Find where the given text appears and provide that cell's center as (x, y) coordinate. 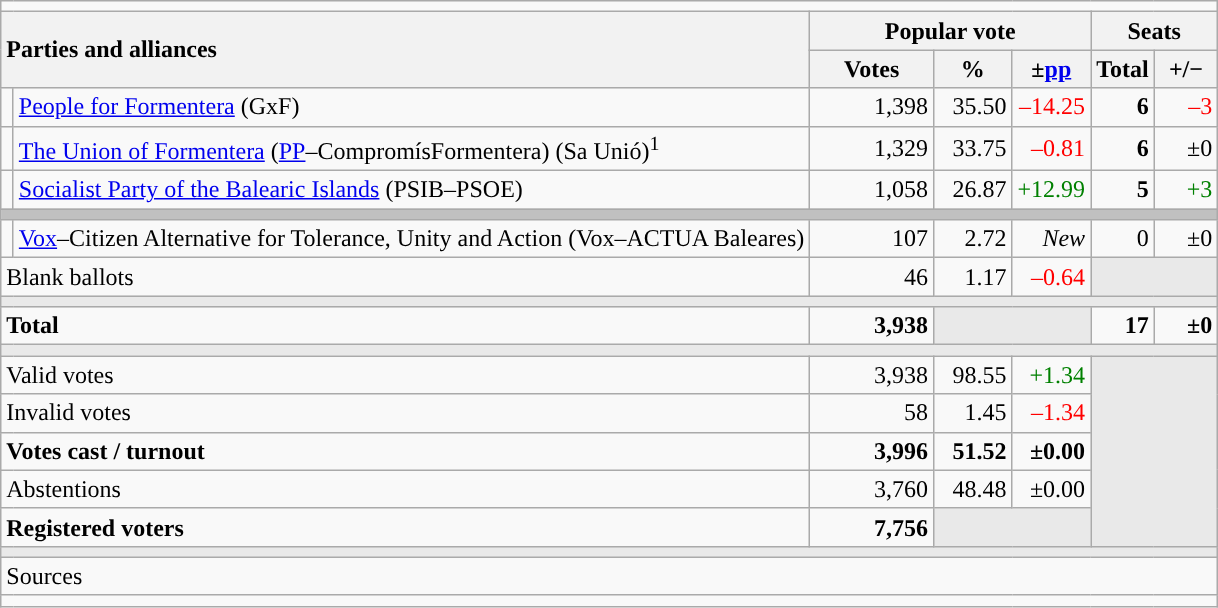
–0.64 (1052, 277)
Blank ballots (406, 277)
+12.99 (1052, 190)
Registered voters (406, 527)
98.55 (972, 375)
17 (1123, 326)
±pp (1052, 69)
26.87 (972, 190)
% (972, 69)
New (1052, 239)
+3 (1186, 190)
51.52 (972, 451)
–1.34 (1052, 413)
Popular vote (950, 31)
107 (872, 239)
–0.81 (1052, 148)
33.75 (972, 148)
Votes (872, 69)
Seats (1154, 31)
1,329 (872, 148)
1,398 (872, 107)
5 (1123, 190)
Valid votes (406, 375)
Sources (610, 576)
1.45 (972, 413)
+/− (1186, 69)
48.48 (972, 489)
3,760 (872, 489)
Socialist Party of the Balearic Islands (PSIB–PSOE) (412, 190)
58 (872, 413)
0 (1123, 239)
People for Formentera (GxF) (412, 107)
Votes cast / turnout (406, 451)
2.72 (972, 239)
Abstentions (406, 489)
–14.25 (1052, 107)
3,996 (872, 451)
Vox–Citizen Alternative for Tolerance, Unity and Action (Vox–ACTUA Baleares) (412, 239)
The Union of Formentera (PP–CompromísFormentera) (Sa Unió)1 (412, 148)
Invalid votes (406, 413)
+1.34 (1052, 375)
1,058 (872, 190)
1.17 (972, 277)
Parties and alliances (406, 50)
–3 (1186, 107)
46 (872, 277)
35.50 (972, 107)
7,756 (872, 527)
